Detect which cell encompasses the target text, then output its (x, y) center coordinate. 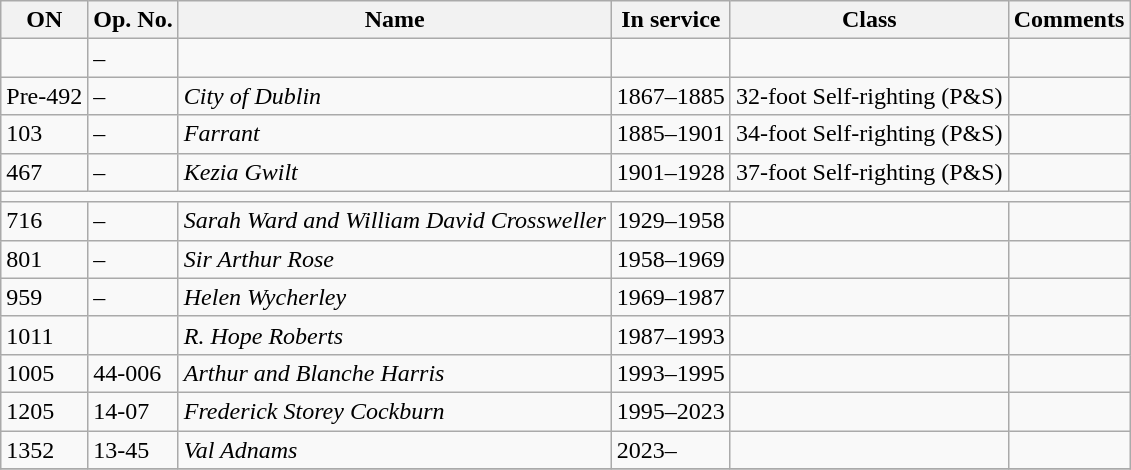
Frederick Storey Cockburn (394, 411)
1929–1958 (670, 221)
959 (44, 297)
City of Dublin (394, 96)
In service (670, 20)
44-006 (133, 373)
ON (44, 20)
Helen Wycherley (394, 297)
Comments (1069, 20)
32-foot Self-righting (P&S) (869, 96)
Farrant (394, 134)
1867–1885 (670, 96)
1995–2023 (670, 411)
1901–1928 (670, 172)
Sir Arthur Rose (394, 259)
13-45 (133, 449)
Kezia Gwilt (394, 172)
103 (44, 134)
1352 (44, 449)
1205 (44, 411)
2023– (670, 449)
37-foot Self-righting (P&S) (869, 172)
1993–1995 (670, 373)
Arthur and Blanche Harris (394, 373)
467 (44, 172)
Class (869, 20)
Op. No. (133, 20)
14-07 (133, 411)
1005 (44, 373)
34-foot Self-righting (P&S) (869, 134)
801 (44, 259)
Val Adnams (394, 449)
Name (394, 20)
1969–1987 (670, 297)
1885–1901 (670, 134)
Pre-492 (44, 96)
1011 (44, 335)
1958–1969 (670, 259)
1987–1993 (670, 335)
716 (44, 221)
R. Hope Roberts (394, 335)
Sarah Ward and William David Crossweller (394, 221)
